Extract the [x, y] coordinate from the center of the cell holding the provided text.  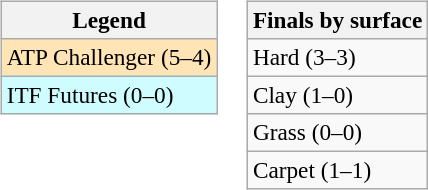
Finals by surface [337, 20]
Grass (0–0) [337, 133]
Clay (1–0) [337, 95]
ATP Challenger (5–4) [108, 57]
Legend [108, 20]
ITF Futures (0–0) [108, 95]
Carpet (1–1) [337, 171]
Hard (3–3) [337, 57]
